Detect which cell encompasses the target text, then output its [X, Y] center coordinate. 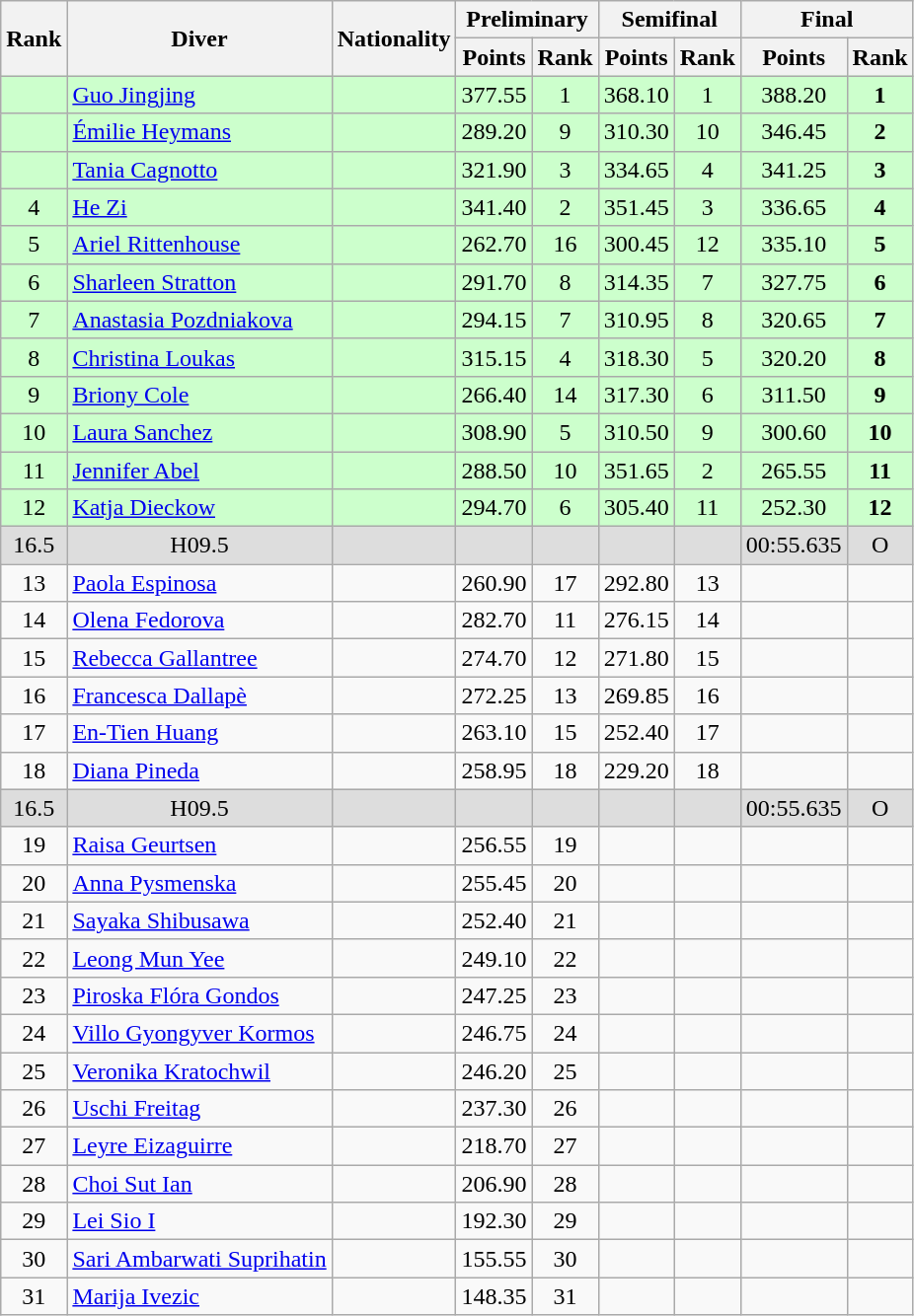
247.25 [494, 995]
252.30 [794, 508]
346.45 [794, 132]
Raisa Geurtsen [199, 845]
Guo Jingjing [199, 95]
288.50 [494, 471]
377.55 [494, 95]
320.65 [794, 320]
294.70 [494, 508]
317.30 [636, 395]
229.20 [636, 770]
291.70 [494, 282]
246.75 [494, 1033]
282.70 [494, 621]
341.25 [794, 170]
Anna Pysmenska [199, 883]
335.10 [794, 245]
Olena Fedorova [199, 621]
388.20 [794, 95]
Sari Ambarwati Suprihatin [199, 1259]
265.55 [794, 471]
148.35 [494, 1296]
Briony Cole [199, 395]
308.90 [494, 432]
Tania Cagnotto [199, 170]
271.80 [636, 658]
341.40 [494, 207]
Paola Espinosa [199, 583]
Lei Sio I [199, 1221]
311.50 [794, 395]
Jennifer Abel [199, 471]
Uschi Freitag [199, 1109]
315.15 [494, 357]
310.30 [636, 132]
327.75 [794, 282]
321.90 [494, 170]
336.65 [794, 207]
Veronika Kratochwil [199, 1070]
260.90 [494, 583]
Choi Sut Ian [199, 1184]
Final [827, 20]
300.60 [794, 432]
318.30 [636, 357]
351.45 [636, 207]
249.10 [494, 958]
Sayaka Shibusawa [199, 920]
Laura Sanchez [199, 432]
368.10 [636, 95]
Anastasia Pozdniakova [199, 320]
Nationality [394, 38]
305.40 [636, 508]
Semifinal [669, 20]
262.70 [494, 245]
206.90 [494, 1184]
289.20 [494, 132]
276.15 [636, 621]
310.95 [636, 320]
Ariel Rittenhouse [199, 245]
258.95 [494, 770]
246.20 [494, 1070]
300.45 [636, 245]
255.45 [494, 883]
274.70 [494, 658]
Sharleen Stratton [199, 282]
155.55 [494, 1259]
218.70 [494, 1146]
294.15 [494, 320]
266.40 [494, 395]
En-Tien Huang [199, 733]
237.30 [494, 1109]
310.50 [636, 432]
Leyre Eizaguirre [199, 1146]
263.10 [494, 733]
256.55 [494, 845]
Francesca Dallapè [199, 695]
351.65 [636, 471]
272.25 [494, 695]
Rebecca Gallantree [199, 658]
192.30 [494, 1221]
Piroska Flóra Gondos [199, 995]
Preliminary [527, 20]
334.65 [636, 170]
Villo Gyongyver Kormos [199, 1033]
Diana Pineda [199, 770]
292.80 [636, 583]
320.20 [794, 357]
Diver [199, 38]
314.35 [636, 282]
Christina Loukas [199, 357]
He Zi [199, 207]
Marija Ivezic [199, 1296]
269.85 [636, 695]
Leong Mun Yee [199, 958]
Émilie Heymans [199, 132]
Katja Dieckow [199, 508]
